Scan for the cell matching the given text and deliver its (X, Y) coordinate at center. 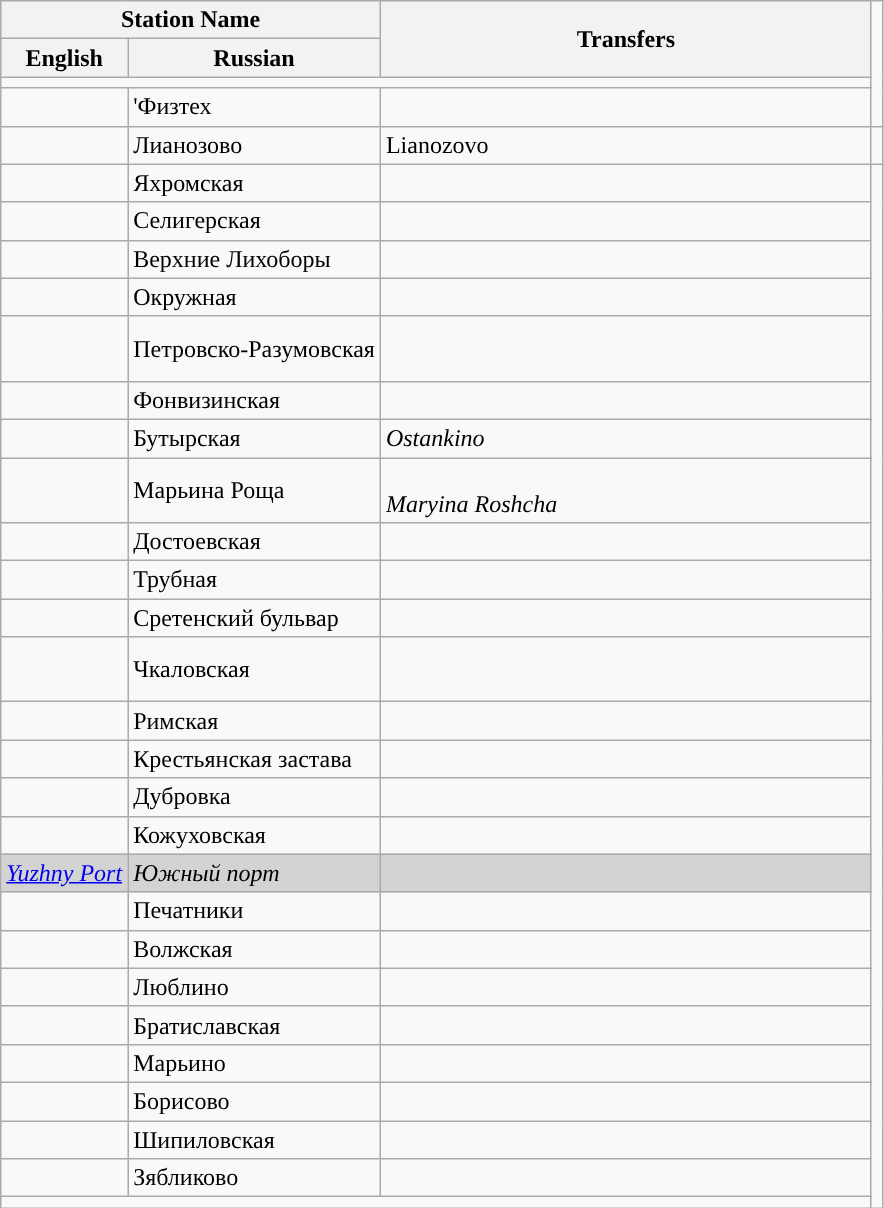
Yuzhny Port (64, 873)
Transfers (626, 39)
Дубровка (254, 797)
Ostankino (626, 438)
Сретенский бульвар (254, 618)
Марьино (254, 1063)
Петровско-Разумовская (254, 348)
Яхромская (254, 183)
Кожуховская (254, 835)
Station Name (191, 20)
Печатники (254, 911)
Maryina Roshcha (626, 490)
Верхние Лихоборы (254, 259)
Чкаловская (254, 670)
Lianozovo (626, 145)
Фонвизинская (254, 400)
Лианозово (254, 145)
Римская (254, 721)
Зябликово (254, 1178)
Селигерская (254, 221)
Марьина Роща (254, 490)
Окружная (254, 297)
English (64, 58)
Южный порт (254, 873)
Волжская (254, 949)
Шипиловская (254, 1139)
Борисово (254, 1101)
Трубная (254, 580)
Крестьянская застава (254, 759)
Братиславская (254, 1025)
Russian (254, 58)
Люблино (254, 987)
Бутырская (254, 438)
'Физтех (254, 107)
Достоевская (254, 542)
